Provide the (X, Y) coordinate of the cell's center where the given text is located.  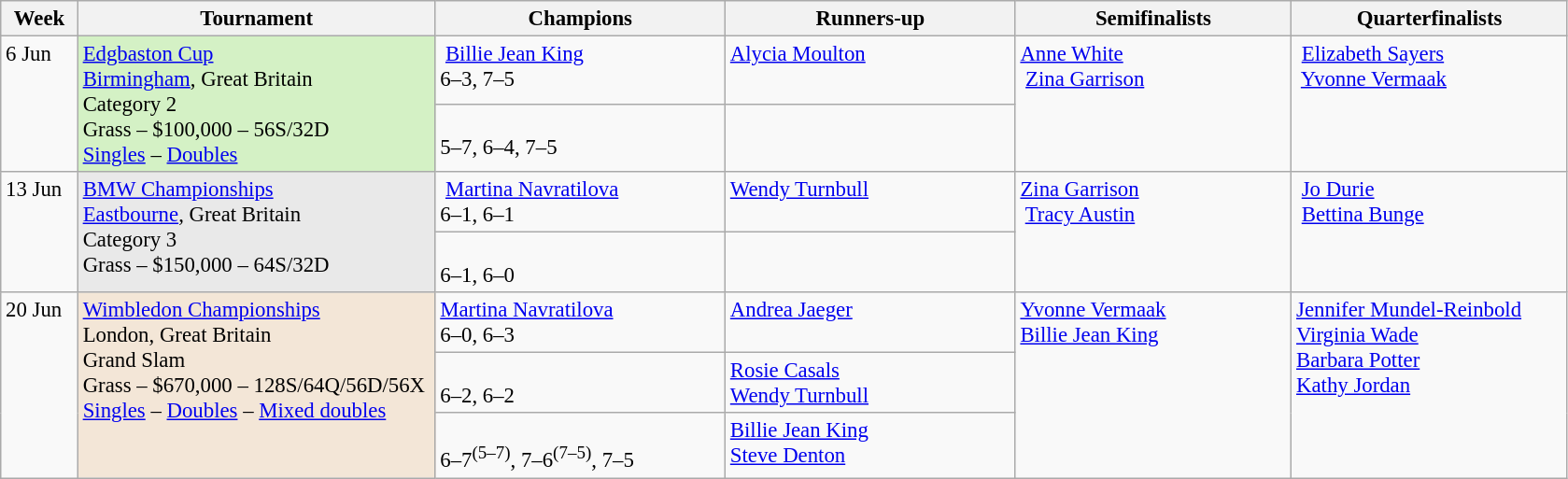
6–7(5–7), 7–6(7–5), 7–5 (581, 444)
20 Jun (39, 385)
5–7, 6–4, 7–5 (581, 138)
Billie Jean King Steve Denton (870, 444)
6–2, 6–2 (581, 383)
Martina Navratilova 6–0, 6–3 (581, 323)
6–1, 6–0 (581, 263)
Champions (581, 19)
Alycia Moulton (870, 71)
Andrea Jaeger (870, 323)
Yvonne Vermaak Billie Jean King (1153, 385)
Billie Jean King6–3, 7–5 (581, 71)
Elizabeth Sayers Yvonne Vermaak (1430, 105)
Anne White Zina Garrison (1153, 105)
Jennifer Mundel-Reinbold Virginia Wade Barbara Potter Kathy Jordan (1430, 385)
Edgbaston Cup Birmingham, Great BritainCategory 2 Grass – $100,000 – 56S/32D Singles – Doubles (256, 105)
6 Jun (39, 105)
Martina Navratilova6–1, 6–1 (581, 202)
Wimbledon Championships London, Great Britain Grand SlamGrass – $670,000 – 128S/64Q/56D/56X Singles – Doubles – Mixed doubles (256, 385)
Runners-up (870, 19)
Semifinalists (1153, 19)
Rosie Casals Wendy Turnbull (870, 383)
Wendy Turnbull (870, 202)
Jo Durie Bettina Bunge (1430, 232)
Tournament (256, 19)
Quarterfinalists (1430, 19)
BMW Championships Eastbourne, Great BritainCategory 3 Grass – $150,000 – 64S/32D (256, 232)
Week (39, 19)
13 Jun (39, 232)
Zina Garrison Tracy Austin (1153, 232)
